Capture the cell that displays the provided text and extract its (x, y) central coordinate. 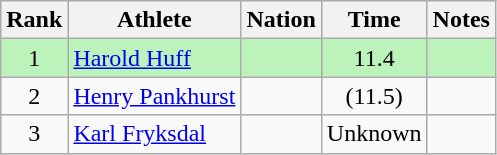
Karl Fryksdal (154, 134)
Time (374, 20)
Harold Huff (154, 58)
Nation (281, 20)
11.4 (374, 58)
(11.5) (374, 96)
3 (34, 134)
1 (34, 58)
Notes (461, 20)
Henry Pankhurst (154, 96)
Athlete (154, 20)
Rank (34, 20)
2 (34, 96)
Unknown (374, 134)
